Output the (X, Y) coordinate of the center of the cell containing the given text.  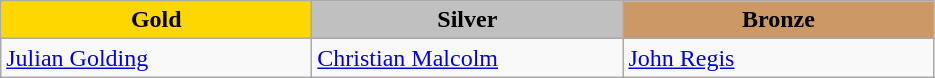
Gold (156, 20)
Christian Malcolm (468, 58)
Julian Golding (156, 58)
Silver (468, 20)
John Regis (778, 58)
Bronze (778, 20)
